Search for the cell housing the specified text and yield its (x, y) center coordinate. 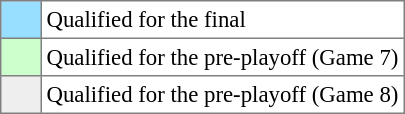
Qualified for the final (222, 20)
Qualified for the pre-playoff (Game 7) (222, 57)
Qualified for the pre-playoff (Game 8) (222, 95)
